Search for the cell housing the specified text and yield its [x, y] center coordinate. 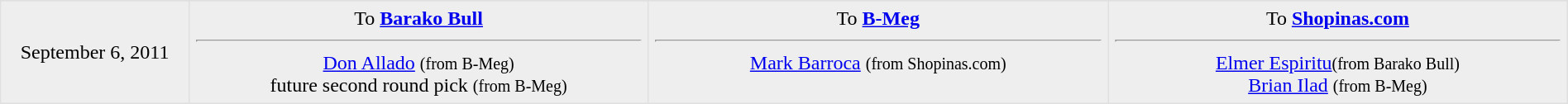
To Barako BullDon Allado (from B-Meg)future second round pick (from B-Meg) [418, 52]
September 6, 2011 [95, 52]
To B-MegMark Barroca (from Shopinas.com) [878, 52]
To Shopinas.comElmer Espiritu(from Barako Bull) Brian Ilad (from B-Meg) [1338, 52]
